Find where the given text appears and provide that cell's center as [X, Y] coordinate. 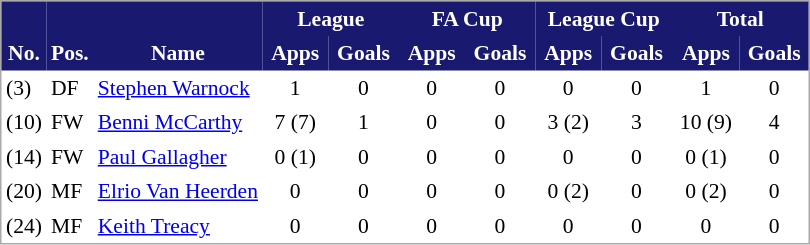
Benni McCarthy [178, 122]
FA Cup [467, 19]
Stephen Warnock [178, 87]
7 (7) [294, 122]
3 [636, 122]
Elrio Van Heerden [178, 191]
No. [24, 36]
Paul Gallagher [178, 157]
Total [740, 19]
(24) [24, 225]
10 (9) [706, 122]
(14) [24, 157]
League Cup [604, 19]
(20) [24, 191]
(10) [24, 122]
3 (2) [568, 122]
Name [178, 36]
League [330, 19]
Pos. [70, 36]
(3) [24, 87]
DF [70, 87]
4 [774, 122]
Keith Treacy [178, 225]
